Output the [x, y] coordinate of the center of the cell containing the given text.  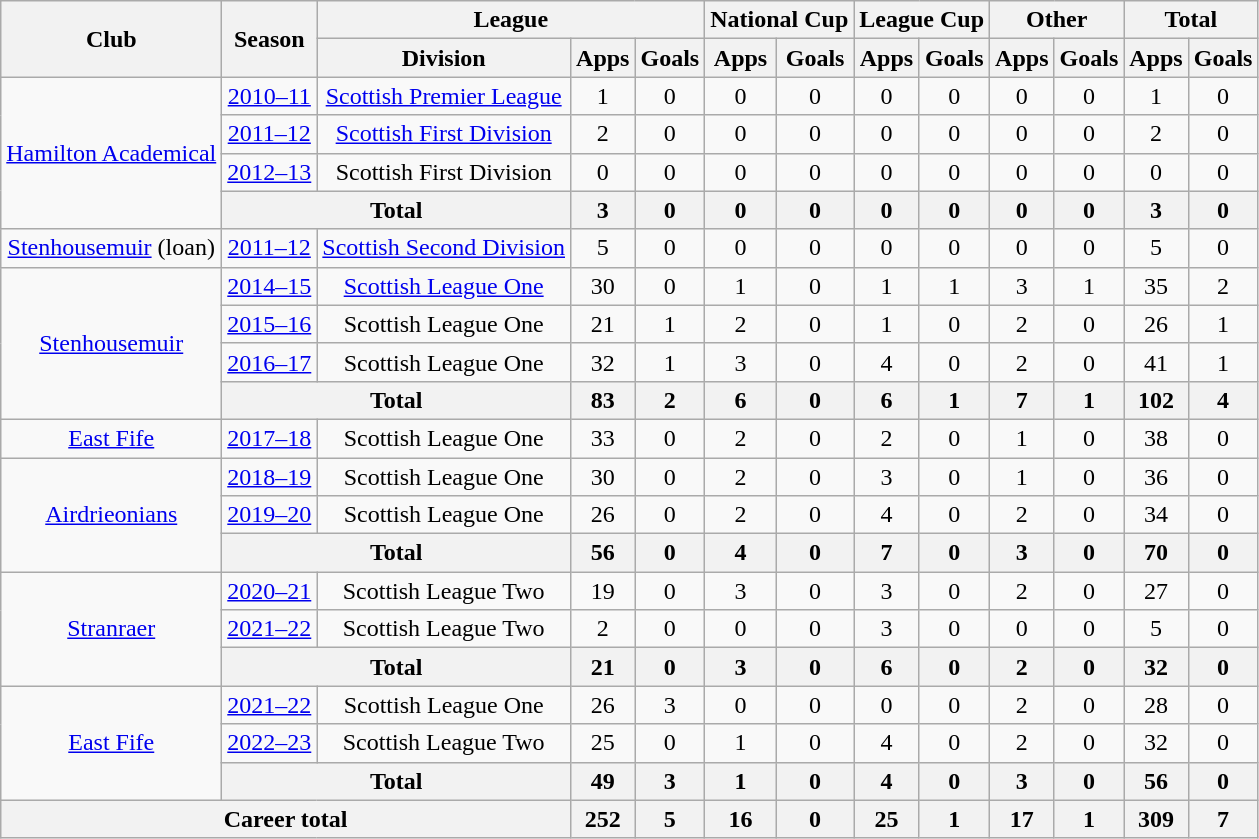
2020–21 [270, 591]
2012–13 [270, 172]
Career total [286, 819]
252 [603, 819]
Airdrieonians [112, 515]
16 [741, 819]
League [511, 20]
49 [603, 781]
Scottish Premier League [444, 96]
38 [1156, 438]
2017–18 [270, 438]
National Cup [780, 20]
27 [1156, 591]
2016–17 [270, 362]
Other [1057, 20]
2019–20 [270, 515]
Scottish Second Division [444, 248]
19 [603, 591]
28 [1156, 705]
Stenhousemuir (loan) [112, 248]
83 [603, 400]
36 [1156, 477]
2010–11 [270, 96]
2014–15 [270, 286]
Season [270, 39]
309 [1156, 819]
34 [1156, 515]
102 [1156, 400]
Club [112, 39]
2022–23 [270, 743]
33 [603, 438]
Stenhousemuir [112, 343]
41 [1156, 362]
2018–19 [270, 477]
70 [1156, 553]
2015–16 [270, 324]
17 [1022, 819]
35 [1156, 286]
League Cup [922, 20]
Stranraer [112, 629]
Division [444, 58]
Hamilton Academical [112, 153]
